Identify which cell holds the provided text, then report its [x, y] central coordinate. 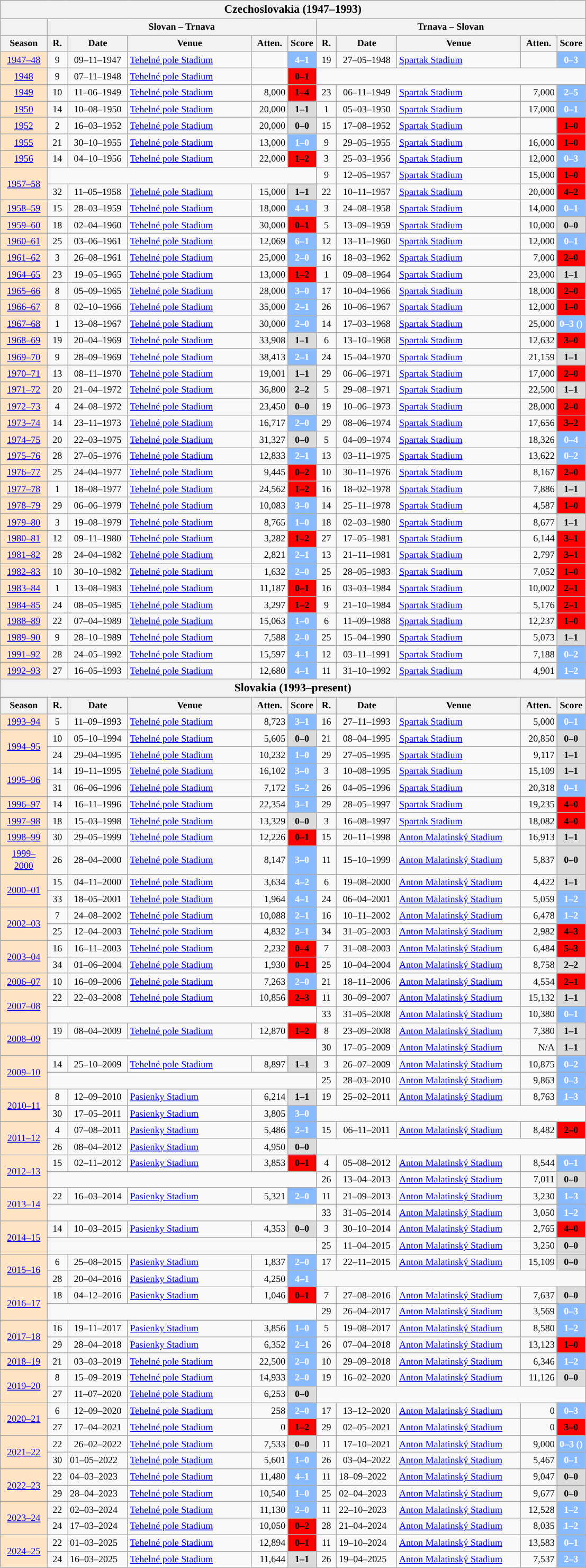
16,000 [539, 142]
3,297 [270, 605]
12,226 [270, 837]
18,082 [539, 821]
9,117 [539, 754]
1971–72 [24, 390]
17–04–2021 [98, 1427]
17,656 [539, 423]
16–09–2006 [98, 981]
18–05–2001 [98, 898]
Czechoslovakia (1947–1993) [293, 10]
10,540 [270, 1494]
16–03–2014 [98, 1196]
21–04–1972 [98, 390]
19–10–2024 [367, 1543]
4–3 [571, 932]
27–05–1976 [98, 456]
3,230 [539, 1196]
8,147 [270, 860]
5,837 [539, 860]
Slovakia (1993–present) [293, 688]
33,908 [270, 340]
29–05–1955 [367, 142]
2010–11 [24, 1105]
06–06–1996 [98, 788]
28–05–1983 [367, 572]
1981–82 [24, 555]
6,352 [270, 1344]
10–08–1950 [98, 109]
11–05–1958 [98, 192]
22–11–2015 [367, 1262]
8,482 [539, 1130]
1974–75 [24, 440]
7,188 [539, 654]
08–04–2012 [98, 1146]
06–11–2011 [367, 1130]
28–04–2000 [98, 860]
21–04–2024 [367, 1527]
20–04–2016 [98, 1279]
1973–74 [24, 423]
3,634 [270, 883]
06–11–1949 [367, 93]
1998–99 [24, 837]
13,123 [539, 1344]
12,894 [270, 1543]
19,001 [270, 374]
35,000 [270, 307]
18–08–1977 [98, 489]
2018–19 [24, 1361]
8,000 [270, 93]
25–02–2011 [367, 1097]
1958–59 [24, 209]
2017–18 [24, 1337]
25–03–1956 [367, 159]
3,856 [270, 1329]
29–08–1971 [367, 390]
8,167 [539, 473]
20,850 [539, 738]
2–5 [571, 93]
12,528 [539, 1510]
27–05–1995 [367, 754]
20,318 [539, 788]
31–08–2003 [367, 948]
8,758 [539, 965]
24–04–1982 [98, 555]
13–12–2020 [367, 1411]
1948 [24, 76]
29–04–1995 [98, 754]
17–03–2024 [98, 1527]
1,964 [270, 898]
13–08–1967 [98, 324]
1955 [24, 142]
30–10–1955 [98, 142]
10,232 [270, 754]
1988–89 [24, 621]
1977–78 [24, 489]
2021–22 [24, 1452]
11,187 [270, 588]
32 [57, 192]
21–09–2013 [367, 1196]
4,353 [270, 1229]
6,478 [539, 915]
05–03–1950 [367, 109]
30–09–2007 [367, 998]
21,159 [539, 357]
23–09–2008 [367, 1031]
2 [57, 126]
8,035 [539, 1527]
02–10–1966 [98, 307]
28–03–1959 [98, 209]
4,587 [539, 505]
2006–07 [24, 981]
16–03–2025 [98, 1560]
7,380 [539, 1031]
36,800 [270, 390]
06–06–1979 [98, 505]
258 [270, 1411]
5,059 [539, 898]
10,002 [539, 588]
10,856 [270, 998]
25–10–2009 [98, 1064]
6,484 [539, 948]
12,237 [539, 621]
10,050 [270, 1527]
14,933 [270, 1377]
9,677 [539, 1494]
31–05–2014 [367, 1213]
2003–04 [24, 957]
18–09–2022 [367, 1477]
04–03–2023 [98, 1477]
8,677 [539, 522]
03–11–1975 [367, 456]
12,870 [270, 1031]
16–11–1996 [98, 804]
5,601 [270, 1460]
11,130 [270, 1510]
10–08–1995 [367, 771]
4,950 [270, 1146]
8,765 [270, 522]
1,632 [270, 572]
2024–25 [24, 1551]
19–08–2017 [367, 1329]
01–06–2004 [98, 965]
2002–03 [24, 924]
02–04–1960 [98, 225]
01–03–2025 [98, 1543]
09–08–1964 [367, 274]
31 [57, 788]
28–03–2010 [367, 1081]
03–11–1991 [367, 654]
25–08–2015 [98, 1262]
11,126 [539, 1377]
9,047 [539, 1477]
01–05–2022 [98, 1460]
03–03–1984 [367, 588]
22,000 [270, 159]
02–11–2012 [98, 1163]
1960–61 [24, 242]
28–09–1969 [98, 357]
1982–83 [24, 572]
2,765 [539, 1229]
8,544 [539, 1163]
7,172 [270, 788]
11–09–1993 [98, 721]
7,588 [270, 638]
1,046 [270, 1295]
1989–90 [24, 638]
2009–10 [24, 1072]
10–04–1966 [367, 291]
26–02–2022 [98, 1444]
22–03–2008 [98, 998]
4,422 [539, 883]
1997–98 [24, 821]
3,050 [539, 1213]
12,632 [539, 340]
38,413 [270, 357]
7,537 [539, 1560]
2,797 [539, 555]
04–09–1974 [367, 440]
8,763 [539, 1097]
24–08–1972 [98, 407]
2000–01 [24, 890]
19,235 [539, 804]
1969–70 [24, 357]
13,329 [270, 821]
28–10–1989 [98, 638]
2023–24 [24, 1518]
1959–60 [24, 225]
31–10–1992 [367, 671]
16,102 [270, 771]
8,897 [270, 1064]
2020–21 [24, 1419]
4,250 [270, 1279]
9,445 [270, 473]
19–08–2000 [367, 883]
23,000 [539, 274]
29–05–1999 [98, 837]
1993–94 [24, 721]
12–04–2003 [98, 932]
11–09–1988 [367, 621]
24–05–1992 [98, 654]
8,580 [539, 1329]
10–06–1967 [367, 307]
11–04–2015 [367, 1246]
13–11–1960 [367, 242]
2012–13 [24, 1171]
13–09–1959 [367, 225]
1–4 [302, 93]
4,901 [539, 671]
29–09–2018 [367, 1361]
02–05–2021 [367, 1427]
1996–97 [24, 804]
17–05–2011 [98, 1113]
1999–2000 [24, 860]
18–02–1978 [367, 489]
1965–66 [24, 291]
15,597 [270, 654]
21–10–1984 [367, 605]
5,486 [270, 1130]
15–03–1998 [98, 821]
26–08–1961 [98, 257]
15,132 [539, 998]
1976–77 [24, 473]
13–08–1983 [98, 588]
08–04–1995 [367, 738]
05–10–1994 [98, 738]
7,052 [539, 572]
07–08–2011 [98, 1130]
1995–96 [24, 780]
27–11–1993 [367, 721]
02–03–2024 [98, 1510]
22–03–1975 [98, 440]
19–11–2017 [98, 1329]
30–11–1976 [367, 473]
7,263 [270, 981]
5,605 [270, 738]
3,853 [270, 1163]
07–04–1989 [98, 621]
02–04–2023 [367, 1494]
14,000 [539, 209]
N/A [539, 1048]
4,554 [539, 981]
2008–09 [24, 1039]
1956 [24, 159]
3,569 [539, 1312]
1952 [24, 126]
1983–84 [24, 588]
24–04–1977 [98, 473]
28–04–2018 [98, 1344]
1991–92 [24, 654]
16–05–1993 [98, 671]
19–05–1965 [98, 274]
10,000 [539, 225]
04–05–1996 [367, 788]
10,088 [270, 915]
3–2 [571, 423]
16,717 [270, 423]
1975–76 [24, 456]
6–1 [302, 242]
1979–80 [24, 522]
30–10–2014 [367, 1229]
15–09–2019 [98, 1377]
07–04–2018 [367, 1344]
10,875 [539, 1064]
10–03–2015 [98, 1229]
24–08–1958 [367, 209]
15–04–1970 [367, 357]
04–11–2000 [98, 883]
Slovan – Trnava [182, 26]
1966–67 [24, 307]
5,073 [539, 638]
05–08–2012 [367, 1163]
17–10–2021 [367, 1444]
03–04–2022 [367, 1460]
2019–20 [24, 1386]
31,327 [270, 440]
17–08–1952 [367, 126]
2007–08 [24, 1006]
15–10–1999 [367, 860]
6,346 [539, 1361]
7,886 [539, 489]
02–03–1980 [367, 522]
18–03–1962 [367, 257]
1992–93 [24, 671]
12,069 [270, 242]
1994–95 [24, 746]
13,583 [539, 1543]
20–11–1998 [367, 837]
1968–69 [24, 340]
12–09–2010 [98, 1097]
12,680 [270, 671]
2016–17 [24, 1303]
2022–23 [24, 1485]
11–07–2020 [98, 1394]
1950 [24, 109]
07–11–1948 [98, 76]
5–3 [571, 948]
2013–14 [24, 1204]
7,637 [539, 1295]
13–10–1968 [367, 340]
13,622 [539, 456]
11,480 [270, 1477]
1964–65 [24, 274]
27–08–2016 [367, 1295]
1967–68 [24, 324]
12–09–2020 [98, 1411]
04–10–1956 [98, 159]
16–08–1997 [367, 821]
26–04–2017 [367, 1312]
31–05–2008 [367, 1015]
30–10–1982 [98, 572]
5,176 [539, 605]
26–07–2009 [367, 1064]
10–11–1957 [367, 192]
8,723 [270, 721]
05–09–1965 [98, 291]
20–04–1969 [98, 340]
28–05–1997 [367, 804]
13–04–2013 [367, 1179]
5,467 [539, 1460]
1947–48 [24, 59]
16,913 [539, 837]
1972–73 [24, 407]
21–11–1981 [367, 555]
3,250 [539, 1246]
12–05–1957 [367, 175]
08–04–2009 [98, 1031]
09–11–1980 [98, 538]
19–04–2025 [367, 1560]
2014–15 [24, 1237]
27–05–1948 [367, 59]
Trnava – Slovan [450, 26]
08–11–1970 [98, 374]
15,063 [270, 621]
3,805 [270, 1113]
31–05–2003 [367, 932]
2,232 [270, 948]
09–11–1947 [98, 59]
22–10–2023 [367, 1510]
06–04–2001 [367, 898]
4,832 [270, 932]
25–11–1978 [367, 505]
18–11–2006 [367, 981]
1980–81 [24, 538]
12,833 [270, 456]
1,837 [270, 1262]
2,982 [539, 932]
23,450 [270, 407]
10–06–1973 [367, 407]
18,326 [539, 440]
1,930 [270, 965]
16–11–2003 [98, 948]
23–11–1973 [98, 423]
10–04–2004 [367, 965]
6,144 [539, 538]
15–04–1990 [367, 638]
9,000 [539, 1444]
17–03–1968 [367, 324]
9,863 [539, 1081]
2015–16 [24, 1270]
5–2 [302, 788]
1961–62 [24, 257]
1978–79 [24, 505]
24–08–2002 [98, 915]
22,354 [270, 804]
16–02–2020 [367, 1377]
04–12–2016 [98, 1295]
28–04–2023 [98, 1494]
5,321 [270, 1196]
19–11–1995 [98, 771]
03–06–1961 [98, 242]
6,253 [270, 1394]
1970–71 [24, 374]
16–03–1952 [98, 126]
10,380 [539, 1015]
08–05–1985 [98, 605]
06–06–1971 [367, 374]
10–11–2002 [367, 915]
1984–85 [24, 605]
1957–58 [24, 183]
7,533 [270, 1444]
1949 [24, 93]
5,000 [539, 721]
17–05–2009 [367, 1048]
19–08–1979 [98, 522]
11,644 [270, 1560]
17–05–1981 [367, 538]
10,083 [270, 505]
11–06–1949 [98, 93]
2,821 [270, 555]
24,562 [270, 489]
3,282 [270, 538]
6,214 [270, 1097]
03–03–2019 [98, 1361]
7,011 [539, 1179]
2011–12 [24, 1138]
08–06–1974 [367, 423]
